Locate the cell with the specified text and output its (X, Y) center coordinate. 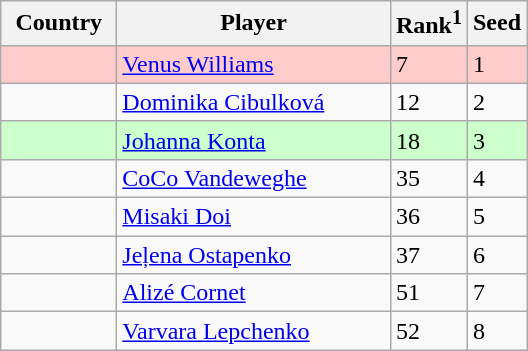
8 (496, 331)
Venus Williams (254, 64)
6 (496, 255)
5 (496, 217)
1 (496, 64)
3 (496, 140)
36 (428, 217)
35 (428, 178)
Johanna Konta (254, 140)
Misaki Doi (254, 217)
CoCo Vandeweghe (254, 178)
18 (428, 140)
12 (428, 102)
51 (428, 293)
Varvara Lepchenko (254, 331)
Dominika Cibulková (254, 102)
Rank1 (428, 24)
4 (496, 178)
Alizé Cornet (254, 293)
Country (59, 24)
Jeļena Ostapenko (254, 255)
2 (496, 102)
37 (428, 255)
Seed (496, 24)
Player (254, 24)
52 (428, 331)
